Return [X, Y] of the center of cell containing provided text 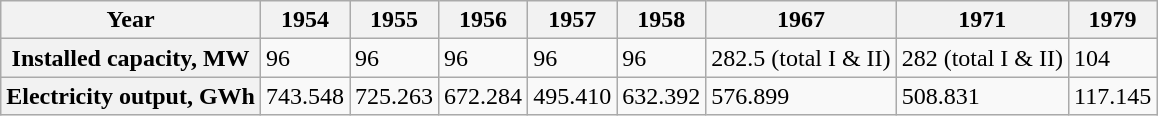
Installed capacity, MW [131, 58]
725.263 [394, 96]
1957 [572, 20]
576.899 [801, 96]
1955 [394, 20]
Electricity output, GWh [131, 96]
672.284 [484, 96]
1958 [662, 20]
508.831 [982, 96]
1971 [982, 20]
1954 [304, 20]
Year [131, 20]
282.5 (total I & II) [801, 58]
632.392 [662, 96]
104 [1112, 58]
743.548 [304, 96]
1956 [484, 20]
117.145 [1112, 96]
1979 [1112, 20]
1967 [801, 20]
282 (total I & II) [982, 58]
495.410 [572, 96]
